Identify which cell holds the provided text, then report its (X, Y) central coordinate. 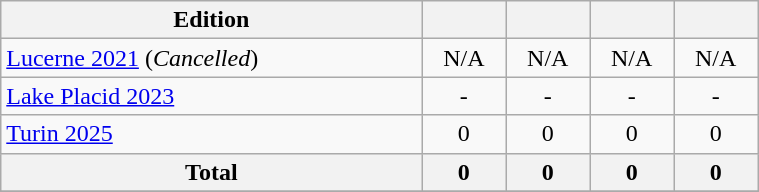
Edition (212, 20)
Lake Placid 2023 (212, 96)
Total (212, 172)
Lucerne 2021 (Cancelled) (212, 58)
Turin 2025 (212, 134)
